Provide the (x, y) coordinate of the cell's center where the given text is located.  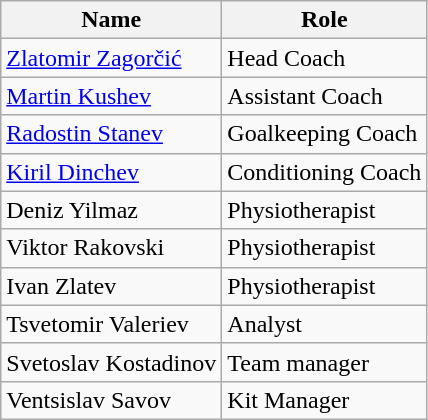
Radostin Stanev (112, 134)
Zlatomir Zagorčić (112, 58)
Head Coach (324, 58)
Name (112, 20)
Viktor Rakovski (112, 248)
Svetoslav Kostadinov (112, 362)
Conditioning Coach (324, 172)
Ventsislav Savov (112, 400)
Kit Manager (324, 400)
Team manager (324, 362)
Assistant Coach (324, 96)
Ivan Zlatev (112, 286)
Tsvetomir Valeriev (112, 324)
Role (324, 20)
Goalkeeping Coach (324, 134)
Kiril Dinchev (112, 172)
Deniz Yilmaz (112, 210)
Martin Kushev (112, 96)
Analyst (324, 324)
